Output the (x, y) coordinate of the center of the cell containing the given text.  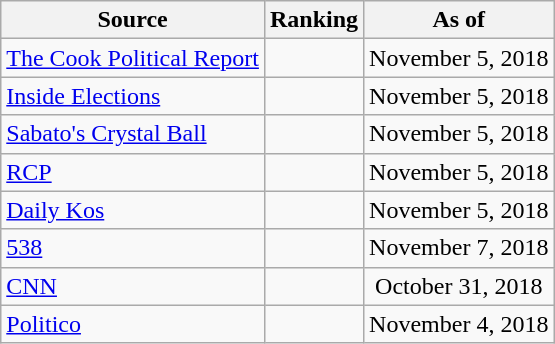
Daily Kos (133, 210)
November 7, 2018 (459, 248)
CNN (133, 286)
Politico (133, 324)
October 31, 2018 (459, 286)
RCP (133, 172)
Sabato's Crystal Ball (133, 134)
November 4, 2018 (459, 324)
The Cook Political Report (133, 58)
Source (133, 20)
Inside Elections (133, 96)
As of (459, 20)
Ranking (314, 20)
538 (133, 248)
